Search for the cell housing the specified text and yield its (x, y) center coordinate. 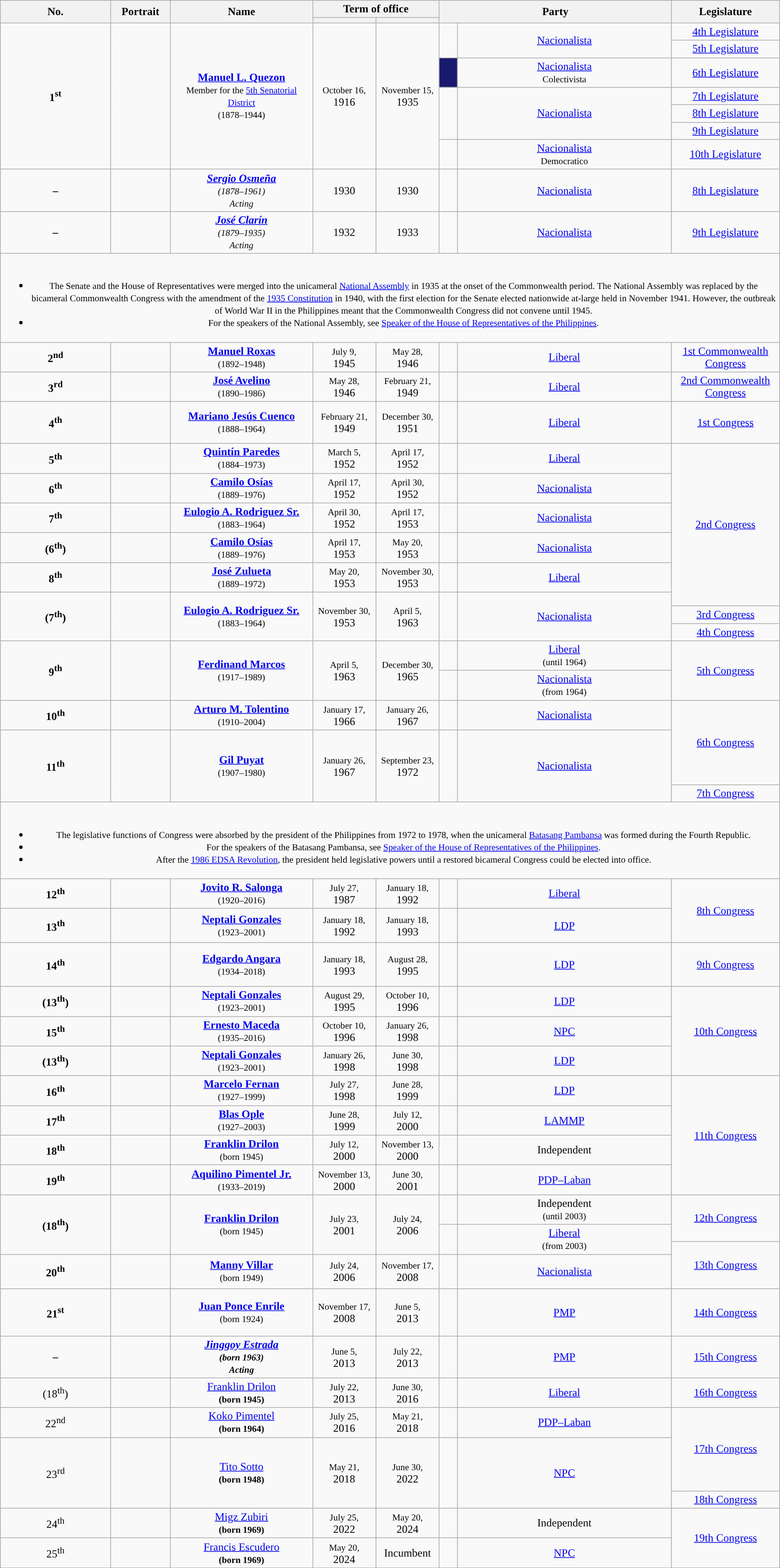
June 30,2022 (408, 1473)
José Zulueta(1889–1972) (241, 577)
1st (56, 96)
14th (56, 965)
21st (56, 1312)
1st Congress (726, 423)
Name (241, 12)
7th Legislature (726, 96)
3rd (56, 387)
9th Congress (726, 965)
20th (56, 1272)
12th Congress (726, 1218)
18th (56, 1150)
December 30,1965 (408, 671)
1st Commonwealth Congress (726, 357)
November 15,1935 (408, 96)
Tito Sotto(born 1948) (241, 1473)
June 30,1998 (408, 1061)
Manny Villar(born 1949) (241, 1272)
Incumbent (408, 1552)
Ferdinand Marcos(1917–1989) (241, 671)
December 30,1951 (408, 423)
Liberal(from 2003) (565, 1239)
15th (56, 1031)
8th (56, 577)
Mariano Jesús Cuenco(1888–1964) (241, 423)
Edgardo Angara(1934–2018) (241, 965)
5th Congress (726, 671)
1932 (345, 232)
11th Congress (726, 1135)
16th (56, 1091)
12th (56, 893)
7th (56, 517)
(6th) (56, 548)
Koko Pimentel(born 1964) (241, 1423)
Party (555, 12)
7th Congress (726, 794)
13th (56, 925)
10th (56, 715)
2nd Commonwealth Congress (726, 387)
4th (56, 423)
3rd Congress (726, 614)
16th Congress (726, 1392)
24th (56, 1523)
NacionalistaDemocratico (565, 155)
July 23,2001 (345, 1224)
22nd (56, 1423)
6th Congress (726, 742)
13th Congress (726, 1265)
Sergio Osmeña(1878–1961)Acting (241, 190)
17th Congress (726, 1449)
1933 (408, 232)
August 29,1995 (345, 1001)
January 17,1966 (345, 715)
5th Legislature (726, 49)
Nacionalista(from 1964) (565, 686)
July 25,2022 (345, 1523)
(7th) (56, 616)
July 9,1945 (345, 357)
17th (56, 1120)
NacionalistaColectivista (565, 72)
Gil Puyat(1907–1980) (241, 766)
4th Congress (726, 632)
Independent(until 2003) (565, 1210)
Marcelo Fernan(1927–1999) (241, 1091)
June 30,2001 (408, 1179)
June 30,2016 (408, 1392)
July 25,2016 (345, 1423)
8th Congress (726, 911)
Ernesto Maceda(1935–2016) (241, 1031)
Juan Ponce Enrile(born 1924) (241, 1312)
Quintín Paredes(1884–1973) (241, 458)
July 27,1987 (345, 893)
Blas Ople(1927–2003) (241, 1120)
11th (56, 766)
2nd Congress (726, 525)
6th Legislature (726, 72)
Manuel Roxas(1892–1948) (241, 357)
July 27,1998 (345, 1091)
Term of office (376, 9)
23rd (56, 1473)
10th Congress (726, 1031)
Legislature (726, 12)
2nd (56, 357)
No. (56, 12)
José Clarín(1879–1935)Acting (241, 232)
Migz Zubiri(born 1969) (241, 1523)
Jinggoy Estrada(born 1963)Acting (241, 1357)
15th Congress (726, 1357)
Francis Escudero(born 1969) (241, 1552)
Arturo M. Tolentino(1910–2004) (241, 715)
14th Congress (726, 1312)
Liberal(until 1964) (565, 656)
Manuel L. QuezonMember for the 5th Senatorial District(1878–1944) (241, 96)
5th (56, 458)
March 5,1952 (345, 458)
Portrait (141, 12)
September 23,1972 (408, 766)
19th Congress (726, 1538)
August 28,1995 (408, 965)
10th Legislature (726, 155)
9th (56, 671)
4th Legislature (726, 32)
25th (56, 1552)
Aquilino Pimentel Jr.(1933–2019) (241, 1179)
19th (56, 1179)
LAMMP (565, 1120)
October 16,1916 (345, 96)
Jovito R. Salonga(1920–2016) (241, 893)
18th Congress (726, 1499)
6th (56, 488)
José Avelino(1890–1986) (241, 387)
